Detect which cell encompasses the target text, then output its [x, y] center coordinate. 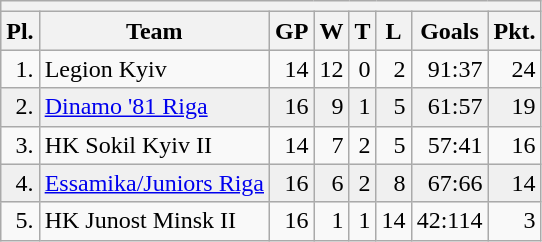
57:41 [450, 145]
19 [514, 107]
5. [20, 221]
7 [332, 145]
24 [514, 69]
1. [20, 69]
Dinamo '81 Riga [154, 107]
Legion Kyiv [154, 69]
42:114 [450, 221]
67:66 [450, 183]
Essamika/Juniors Riga [154, 183]
9 [332, 107]
91:37 [450, 69]
3 [514, 221]
HK Sokil Kyiv II [154, 145]
3. [20, 145]
GP [292, 31]
Team [154, 31]
8 [394, 183]
2. [20, 107]
T [362, 31]
W [332, 31]
HK Junost Minsk II [154, 221]
0 [362, 69]
6 [332, 183]
61:57 [450, 107]
Goals [450, 31]
Pkt. [514, 31]
4. [20, 183]
Pl. [20, 31]
L [394, 31]
12 [332, 69]
